Return the [x, y] coordinate for the center point of the cell that contains the specified text.  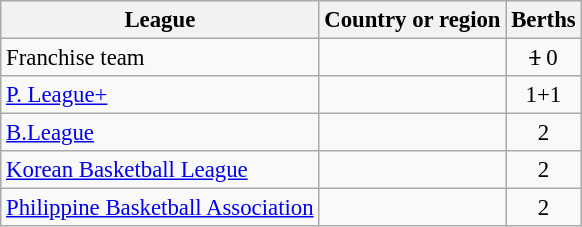
B.League [160, 133]
Country or region [412, 20]
1 0 [544, 58]
Berths [544, 20]
Philippine Basketball Association [160, 208]
1+1 [544, 95]
League [160, 20]
Korean Basketball League [160, 170]
Franchise team [160, 58]
P. League+ [160, 95]
